Detect which cell encompasses the target text, then output its [X, Y] center coordinate. 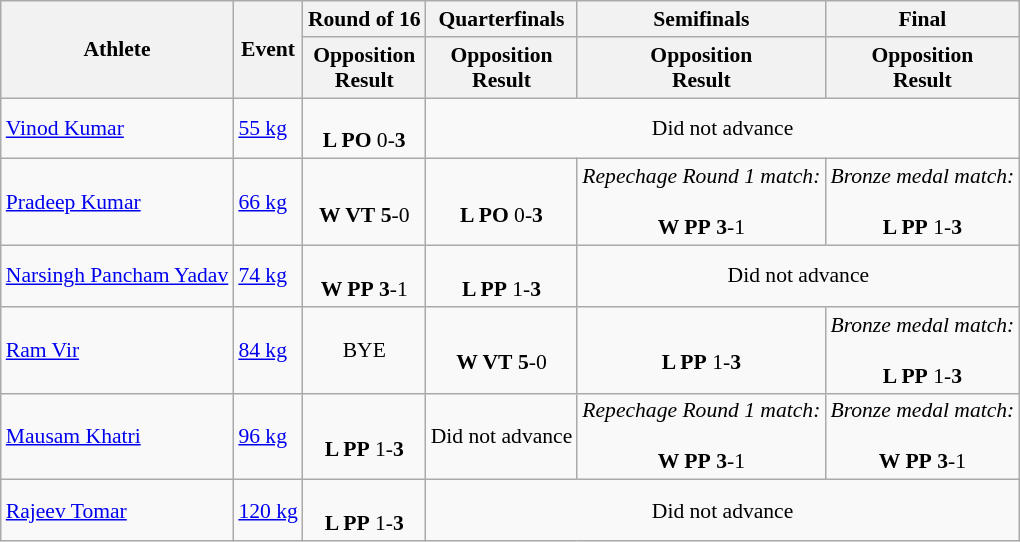
Final [922, 19]
Round of 16 [364, 19]
Narsingh Pancham Yadav [118, 276]
Vinod Kumar [118, 128]
66 kg [268, 202]
BYE [364, 350]
Quarterfinals [502, 19]
96 kg [268, 436]
120 kg [268, 510]
Rajeev Tomar [118, 510]
Mausam Khatri [118, 436]
Bronze medal match:W PP 3-1 [922, 436]
Pradeep Kumar [118, 202]
Ram Vir [118, 350]
74 kg [268, 276]
W PP 3-1 [364, 276]
84 kg [268, 350]
Semifinals [701, 19]
55 kg [268, 128]
Athlete [118, 50]
Event [268, 50]
